For the text-containing cell, return its midpoint in (x, y) coordinate format. 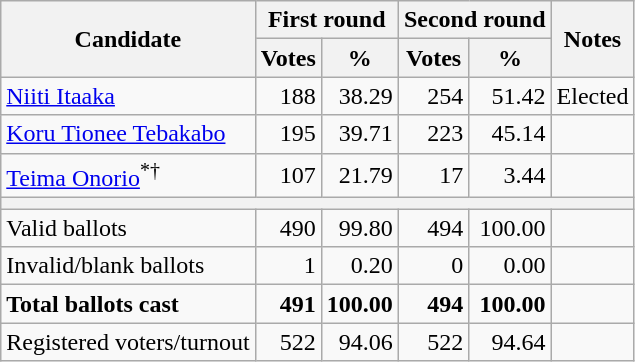
223 (434, 134)
39.71 (360, 134)
Valid ballots (128, 228)
Niiti Itaaka (128, 96)
195 (288, 134)
0 (434, 266)
188 (288, 96)
94.64 (510, 342)
Registered voters/turnout (128, 342)
17 (434, 176)
Koru Tionee Tebakabo (128, 134)
38.29 (360, 96)
Second round (474, 20)
Total ballots cast (128, 304)
490 (288, 228)
1 (288, 266)
0.20 (360, 266)
Invalid/blank ballots (128, 266)
0.00 (510, 266)
Teima Onorio*† (128, 176)
491 (288, 304)
Elected (592, 96)
3.44 (510, 176)
21.79 (360, 176)
45.14 (510, 134)
Notes (592, 39)
254 (434, 96)
94.06 (360, 342)
99.80 (360, 228)
107 (288, 176)
Candidate (128, 39)
First round (326, 20)
51.42 (510, 96)
